Determine the (x, y) coordinate at the center of the cell enclosing the given text.  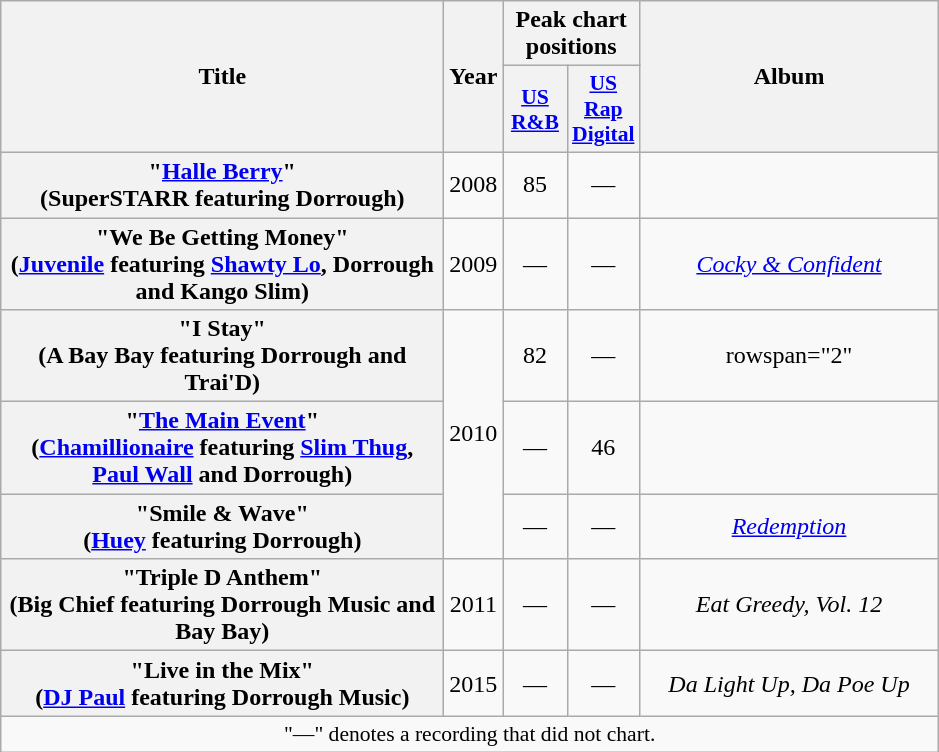
2008 (474, 184)
2009 (474, 264)
"We Be Getting Money"(Juvenile featuring Shawty Lo, Dorrough and Kango Slim) (222, 264)
"—" denotes a recording that did not chart. (470, 734)
Album (788, 77)
85 (535, 184)
46 (603, 448)
Redemption (788, 526)
"Live in the Mix"(DJ Paul featuring Dorrough Music) (222, 684)
Cocky & Confident (788, 264)
Year (474, 77)
Peak chart positions (572, 34)
"The Main Event"(Chamillionaire featuring Slim Thug, Paul Wall and Dorrough) (222, 448)
USRapDigital (603, 110)
Title (222, 77)
"Triple D Anthem"(Big Chief featuring Dorrough Music and Bay Bay) (222, 605)
rowspan="2" (788, 356)
2010 (474, 434)
Da Light Up, Da Poe Up (788, 684)
"Halle Berry"(SuperSTARR featuring Dorrough) (222, 184)
USR&B (535, 110)
Eat Greedy, Vol. 12 (788, 605)
"Smile & Wave"(Huey featuring Dorrough) (222, 526)
82 (535, 356)
"I Stay"(A Bay Bay featuring Dorrough and Trai'D) (222, 356)
2015 (474, 684)
2011 (474, 605)
